Provide the (X, Y) coordinate of the cell's center where the given text is located.  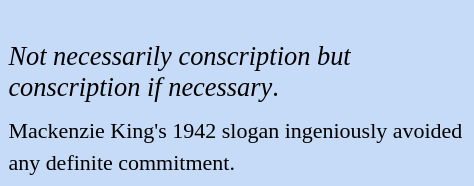
Mackenzie King's 1942 slogan ingeniously avoided any definite commitment. (236, 145)
Not necessarily conscription but conscription if necessary. (236, 57)
